Search for the cell housing the specified text and yield its [x, y] center coordinate. 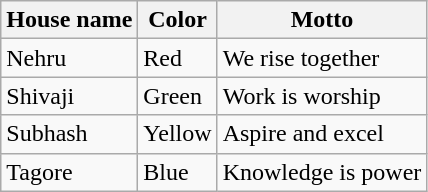
Green [178, 96]
Color [178, 20]
Aspire and excel [322, 134]
Blue [178, 172]
Knowledge is power [322, 172]
Yellow [178, 134]
Subhash [70, 134]
Nehru [70, 58]
Shivaji [70, 96]
Tagore [70, 172]
Motto [322, 20]
Red [178, 58]
We rise together [322, 58]
Work is worship [322, 96]
House name [70, 20]
